Capture the cell that displays the provided text and extract its [x, y] central coordinate. 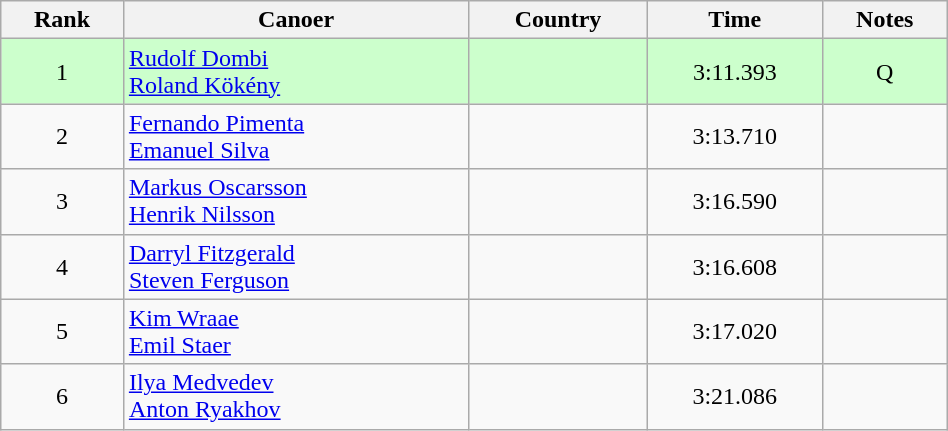
Rank [62, 20]
Kim WraaeEmil Staer [296, 332]
Darryl FitzgeraldSteven Ferguson [296, 266]
Fernando PimentaEmanuel Silva [296, 136]
Time [734, 20]
1 [62, 72]
Canoer [296, 20]
5 [62, 332]
3:11.393 [734, 72]
6 [62, 396]
2 [62, 136]
4 [62, 266]
Markus OscarssonHenrik Nilsson [296, 202]
3:16.590 [734, 202]
Q [884, 72]
3:16.608 [734, 266]
3 [62, 202]
Rudolf DombiRoland Kökény [296, 72]
3:17.020 [734, 332]
3:13.710 [734, 136]
Country [558, 20]
Notes [884, 20]
3:21.086 [734, 396]
Ilya MedvedevAnton Ryakhov [296, 396]
